Extract the [X, Y] coordinate from the center of the cell holding the provided text.  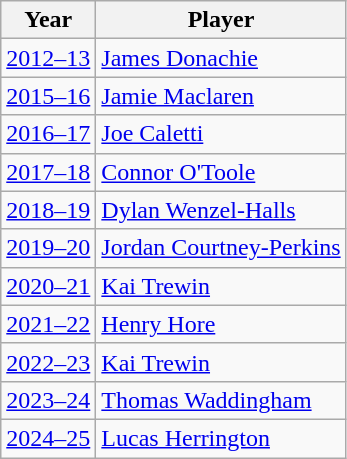
2020–21 [48, 286]
Joe Caletti [221, 134]
2015–16 [48, 96]
2016–17 [48, 134]
2019–20 [48, 248]
Year [48, 20]
2018–19 [48, 210]
James Donachie [221, 58]
2022–23 [48, 362]
2024–25 [48, 438]
Thomas Waddingham [221, 400]
Connor O'Toole [221, 172]
Jamie Maclaren [221, 96]
2021–22 [48, 324]
Player [221, 20]
Dylan Wenzel-Halls [221, 210]
Henry Hore [221, 324]
2023–24 [48, 400]
2012–13 [48, 58]
2017–18 [48, 172]
Lucas Herrington [221, 438]
Jordan Courtney-Perkins [221, 248]
